Locate the cell with the specified text and output its [x, y] center coordinate. 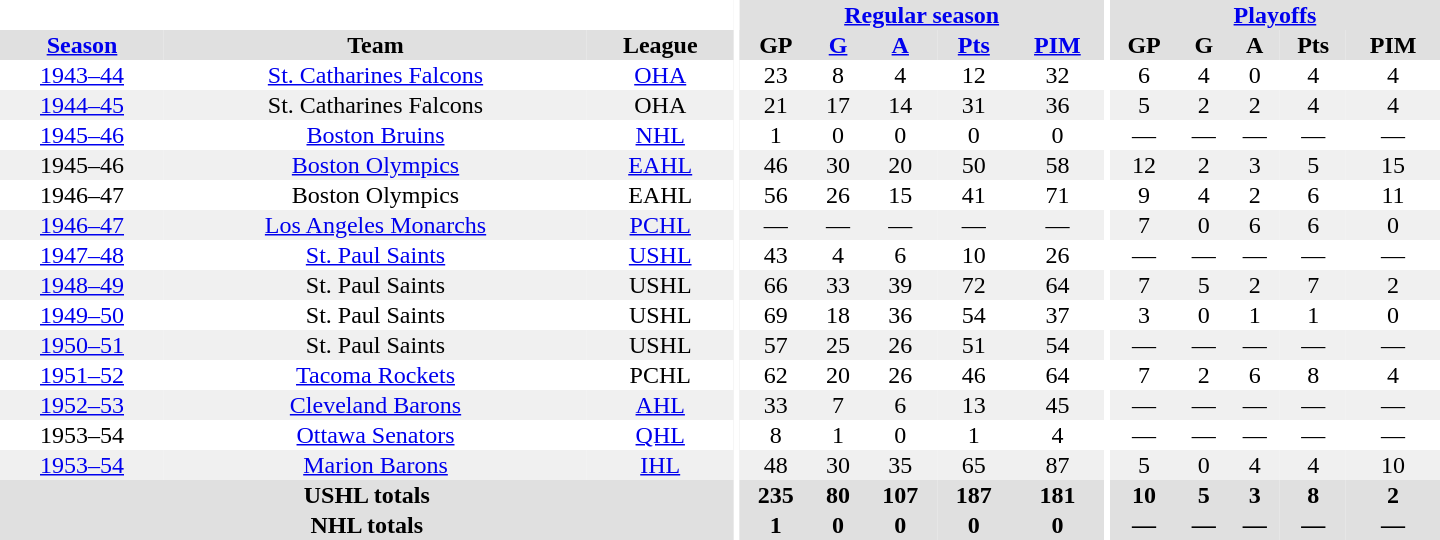
IHL [660, 465]
Tacoma Rockets [376, 375]
58 [1058, 165]
League [660, 45]
1950–51 [82, 345]
9 [1144, 195]
Team [376, 45]
Los Angeles Monarchs [376, 225]
1951–52 [82, 375]
87 [1058, 465]
181 [1058, 495]
31 [974, 105]
187 [974, 495]
17 [838, 105]
1948–49 [82, 285]
57 [776, 345]
235 [776, 495]
11 [1393, 195]
37 [1058, 315]
1947–48 [82, 255]
50 [974, 165]
Cleveland Barons [376, 405]
Ottawa Senators [376, 435]
AHL [660, 405]
Season [82, 45]
71 [1058, 195]
USHL totals [366, 495]
25 [838, 345]
56 [776, 195]
13 [974, 405]
32 [1058, 75]
62 [776, 375]
48 [776, 465]
23 [776, 75]
72 [974, 285]
51 [974, 345]
107 [901, 495]
1952–53 [82, 405]
NHL [660, 135]
Regular season [922, 15]
Boston Bruins [376, 135]
39 [901, 285]
QHL [660, 435]
Marion Barons [376, 465]
1949–50 [82, 315]
NHL totals [366, 525]
1944–45 [82, 105]
66 [776, 285]
18 [838, 315]
1943–44 [82, 75]
43 [776, 255]
Playoffs [1275, 15]
14 [901, 105]
65 [974, 465]
69 [776, 315]
45 [1058, 405]
21 [776, 105]
41 [974, 195]
80 [838, 495]
35 [901, 465]
